Scan for the cell matching the given text and deliver its (X, Y) coordinate at center. 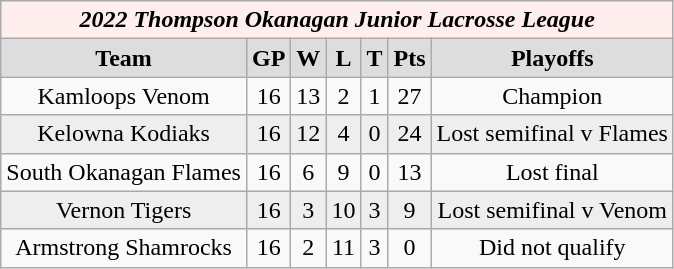
W (308, 58)
Pts (410, 58)
Lost final (552, 172)
Did not qualify (552, 248)
4 (344, 134)
11 (344, 248)
10 (344, 210)
12 (308, 134)
L (344, 58)
1 (374, 96)
6 (308, 172)
Team (124, 58)
Champion (552, 96)
Vernon Tigers (124, 210)
Playoffs (552, 58)
2022 Thompson Okanagan Junior Lacrosse League (338, 20)
T (374, 58)
Armstrong Shamrocks (124, 248)
Lost semifinal v Venom (552, 210)
Kamloops Venom (124, 96)
South Okanagan Flames (124, 172)
24 (410, 134)
GP (268, 58)
Lost semifinal v Flames (552, 134)
Kelowna Kodiaks (124, 134)
27 (410, 96)
